Return the (X, Y) coordinate for the center point of the cell that contains the specified text.  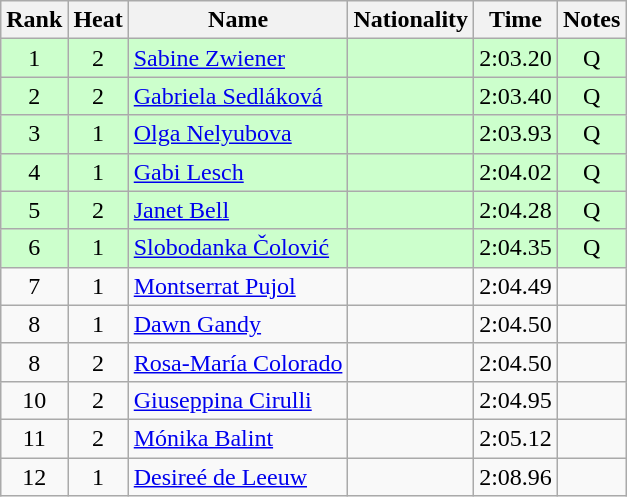
Notes (591, 20)
Heat (98, 20)
Nationality (411, 20)
Time (516, 20)
2:04.95 (516, 400)
Desireé de Leeuw (238, 477)
10 (34, 400)
11 (34, 438)
Rosa-María Colorado (238, 362)
Gabriela Sedláková (238, 96)
Olga Nelyubova (238, 134)
Janet Bell (238, 210)
2:03.93 (516, 134)
2:04.02 (516, 172)
2:04.28 (516, 210)
2:03.40 (516, 96)
Sabine Zwiener (238, 58)
5 (34, 210)
2:05.12 (516, 438)
2:04.35 (516, 248)
2:08.96 (516, 477)
Dawn Gandy (238, 324)
4 (34, 172)
12 (34, 477)
Slobodanka Čolović (238, 248)
2:03.20 (516, 58)
Montserrat Pujol (238, 286)
Name (238, 20)
7 (34, 286)
6 (34, 248)
3 (34, 134)
Rank (34, 20)
Giuseppina Cirulli (238, 400)
Mónika Balint (238, 438)
2:04.49 (516, 286)
Gabi Lesch (238, 172)
